From the cell containing the given text, extract its center point as (X, Y) coordinate. 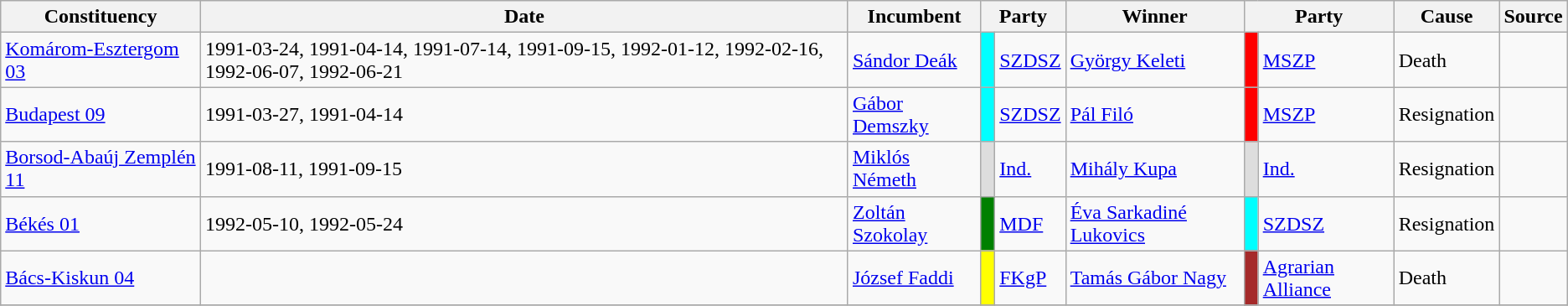
Budapest 09 (101, 114)
Bács-Kiskun 04 (101, 278)
Pál Filó (1154, 114)
1992-05-10, 1992-05-24 (524, 223)
Winner (1154, 17)
Tamás Gábor Nagy (1154, 278)
Sándor Deák (914, 60)
1991-03-27, 1991-04-14 (524, 114)
Cause (1447, 17)
Zoltán Szokolay (914, 223)
Gábor Demszky (914, 114)
1991-03-24, 1991-04-14, 1991-07-14, 1991-09-15, 1992-01-12, 1992-02-16, 1992-06-07, 1992-06-21 (524, 60)
György Keleti (1154, 60)
Éva Sarkadiné Lukovics (1154, 223)
Mihály Kupa (1154, 169)
Constituency (101, 17)
MDF (1030, 223)
Incumbent (914, 17)
Borsod-Abaúj Zemplén 11 (101, 169)
FKgP (1030, 278)
Komárom-Esztergom 03 (101, 60)
Agrarian Alliance (1326, 278)
Békés 01 (101, 223)
Miklós Németh (914, 169)
József Faddi (914, 278)
1991-08-11, 1991-09-15 (524, 169)
Source (1533, 17)
Date (524, 17)
